Detect which cell encompasses the target text, then output its (X, Y) center coordinate. 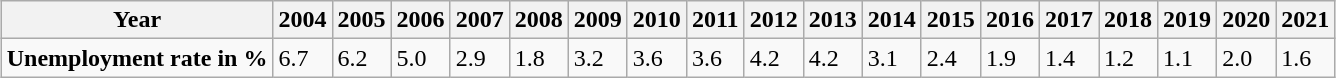
1.9 (1010, 58)
2014 (892, 20)
2018 (1128, 20)
3.1 (892, 58)
1.1 (1188, 58)
2007 (480, 20)
2.0 (1246, 58)
2012 (774, 20)
3.2 (598, 58)
1.6 (1306, 58)
2017 (1068, 20)
2006 (420, 20)
2015 (950, 20)
2020 (1246, 20)
2016 (1010, 20)
2008 (538, 20)
2.4 (950, 58)
2.9 (480, 58)
2010 (656, 20)
2019 (1188, 20)
2021 (1306, 20)
1.8 (538, 58)
1.4 (1068, 58)
Unemployment rate in % (137, 58)
6.2 (362, 58)
2004 (302, 20)
2009 (598, 20)
Year (137, 20)
2013 (832, 20)
2011 (715, 20)
5.0 (420, 58)
6.7 (302, 58)
1.2 (1128, 58)
2005 (362, 20)
